Provide the (X, Y) coordinate of the cell's center where the given text is located.  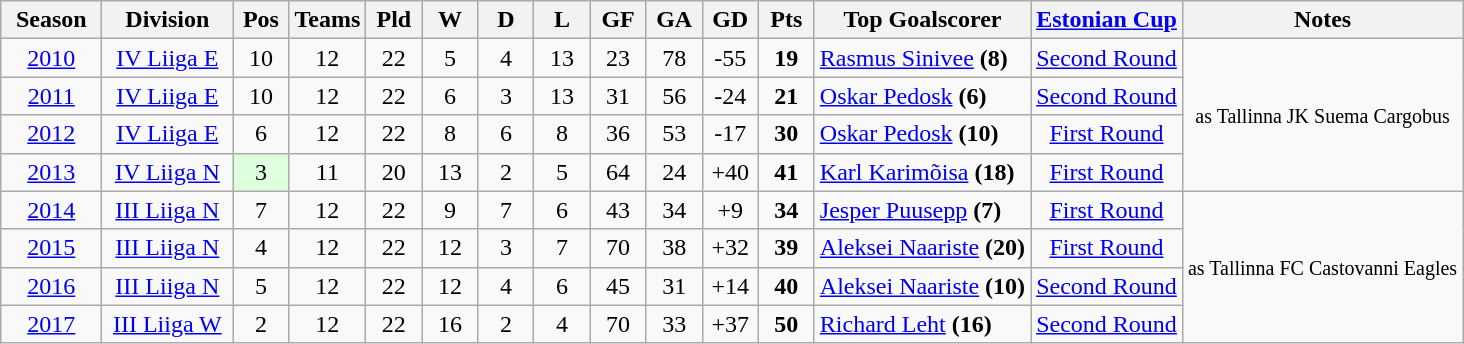
-24 (730, 96)
W (450, 20)
Rasmus Sinivee (8) (922, 58)
IV Liiga N (168, 172)
33 (674, 324)
53 (674, 134)
-55 (730, 58)
Pos (261, 20)
11 (328, 172)
21 (786, 96)
+40 (730, 172)
41 (786, 172)
40 (786, 286)
Oskar Pedosk (6) (922, 96)
L (562, 20)
Teams (328, 20)
Estonian Cup (1107, 20)
45 (618, 286)
GA (674, 20)
Pts (786, 20)
24 (674, 172)
Top Goalscorer (922, 20)
43 (618, 210)
19 (786, 58)
Season (52, 20)
2012 (52, 134)
III Liiga W (168, 324)
Richard Leht (16) (922, 324)
Pld (394, 20)
39 (786, 248)
+37 (730, 324)
20 (394, 172)
Karl Karimõisa (18) (922, 172)
+32 (730, 248)
GD (730, 20)
9 (450, 210)
36 (618, 134)
2017 (52, 324)
23 (618, 58)
56 (674, 96)
Jesper Puusepp (7) (922, 210)
Aleksei Naariste (20) (922, 248)
2011 (52, 96)
16 (450, 324)
2010 (52, 58)
2016 (52, 286)
2014 (52, 210)
-17 (730, 134)
Division (168, 20)
D (506, 20)
64 (618, 172)
78 (674, 58)
30 (786, 134)
as Tallinna JK Suema Cargobus (1322, 115)
+14 (730, 286)
2015 (52, 248)
38 (674, 248)
Notes (1322, 20)
Oskar Pedosk (10) (922, 134)
GF (618, 20)
50 (786, 324)
Aleksei Naariste (10) (922, 286)
as Tallinna FC Castovanni Eagles (1322, 267)
+9 (730, 210)
2013 (52, 172)
